For the text-containing cell, return its midpoint in (x, y) coordinate format. 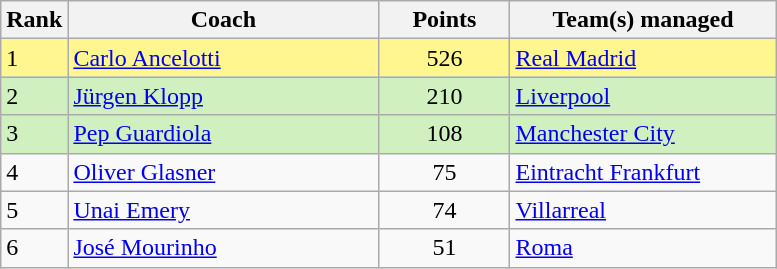
Real Madrid (643, 58)
Points (444, 20)
6 (34, 248)
Villarreal (643, 210)
Unai Emery (224, 210)
Roma (643, 248)
75 (444, 172)
Jürgen Klopp (224, 96)
Manchester City (643, 134)
Coach (224, 20)
4 (34, 172)
526 (444, 58)
108 (444, 134)
51 (444, 248)
Carlo Ancelotti (224, 58)
Pep Guardiola (224, 134)
3 (34, 134)
José Mourinho (224, 248)
1 (34, 58)
5 (34, 210)
74 (444, 210)
210 (444, 96)
2 (34, 96)
Oliver Glasner (224, 172)
Rank (34, 20)
Team(s) managed (643, 20)
Eintracht Frankfurt (643, 172)
Liverpool (643, 96)
